Capture the cell that displays the provided text and extract its (x, y) central coordinate. 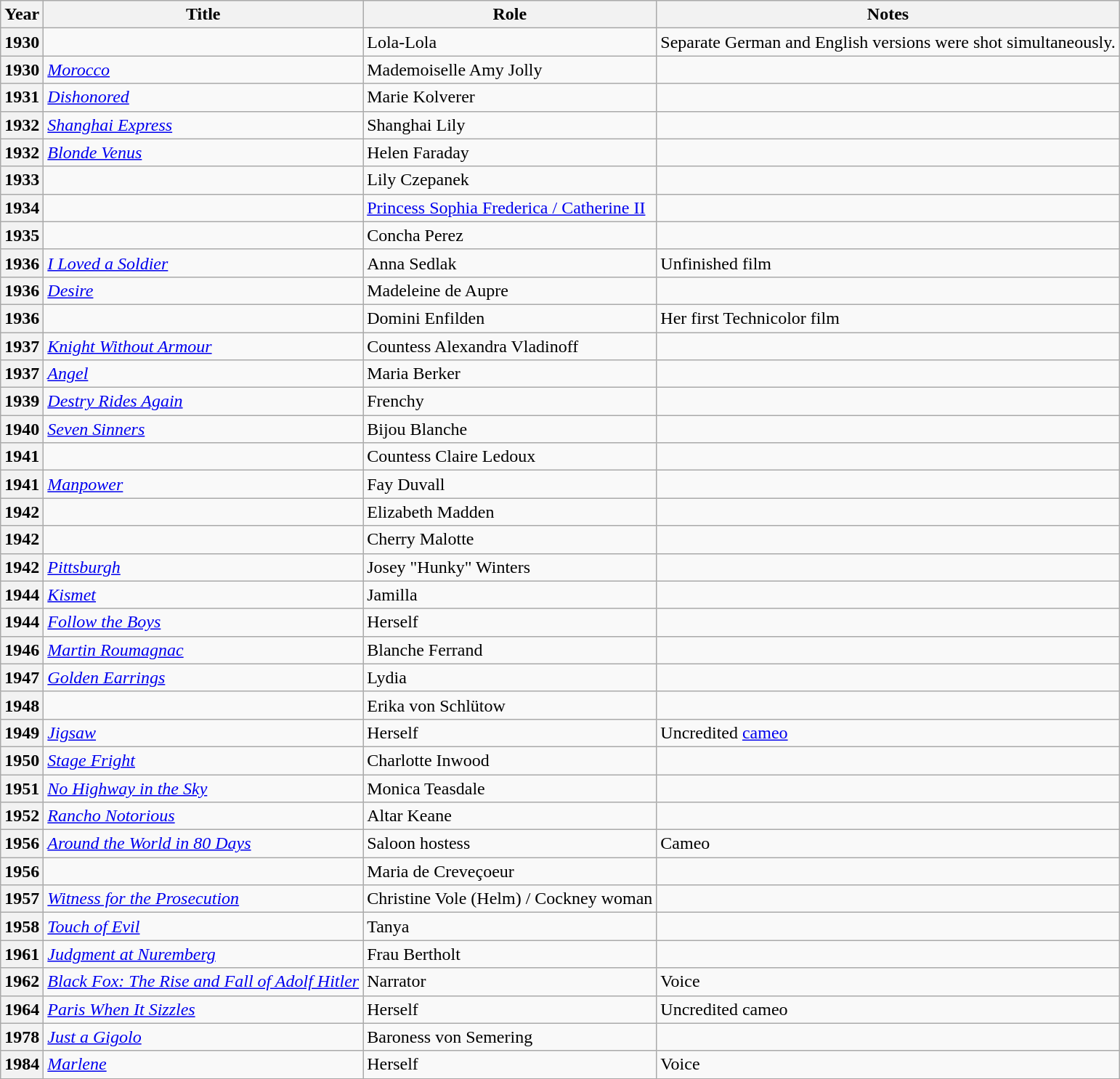
1940 (22, 429)
Black Fox: The Rise and Fall of Adolf Hitler (203, 982)
1935 (22, 235)
1978 (22, 1037)
Narrator (510, 982)
Cherry Malotte (510, 539)
Just a Gigolo (203, 1037)
Helen Faraday (510, 152)
Kismet (203, 595)
Maria de Creveçoeur (510, 871)
Follow the Boys (203, 622)
1962 (22, 982)
Cameo (888, 844)
Frau Bertholt (510, 954)
Martin Roumagnac (203, 650)
1984 (22, 1064)
1946 (22, 650)
Madeleine de Aupre (510, 290)
Angel (203, 374)
Charlotte Inwood (510, 760)
Marie Kolverer (510, 97)
Witness for the Prosecution (203, 899)
Bijou Blanche (510, 429)
Jigsaw (203, 733)
Baroness von Semering (510, 1037)
Seven Sinners (203, 429)
Manpower (203, 484)
Shanghai Lily (510, 125)
Role (510, 15)
Jamilla (510, 595)
No Highway in the Sky (203, 788)
Mademoiselle Amy Jolly (510, 70)
1939 (22, 402)
Lily Czepanek (510, 180)
Destry Rides Again (203, 402)
Morocco (203, 70)
Unfinished film (888, 263)
Her first Technicolor film (888, 318)
1934 (22, 208)
Around the World in 80 Days (203, 844)
Shanghai Express (203, 125)
1948 (22, 705)
1957 (22, 899)
Stage Fright (203, 760)
Year (22, 15)
Altar Keane (510, 816)
Title (203, 15)
Elizabeth Madden (510, 512)
Princess Sophia Frederica / Catherine II (510, 208)
Domini Enfilden (510, 318)
Anna Sedlak (510, 263)
Knight Without Armour (203, 346)
Josey "Hunky" Winters (510, 567)
Fay Duvall (510, 484)
Maria Berker (510, 374)
Countess Alexandra Vladinoff (510, 346)
Blanche Ferrand (510, 650)
Blonde Venus (203, 152)
Dishonored (203, 97)
1949 (22, 733)
Christine Vole (Helm) / Cockney woman (510, 899)
1952 (22, 816)
Monica Teasdale (510, 788)
Lydia (510, 677)
Golden Earrings (203, 677)
1951 (22, 788)
1950 (22, 760)
1931 (22, 97)
1964 (22, 1009)
Marlene (203, 1064)
Judgment at Nuremberg (203, 954)
Touch of Evil (203, 927)
1947 (22, 677)
Erika von Schlütow (510, 705)
Separate German and English versions were shot simultaneously. (888, 42)
1933 (22, 180)
1958 (22, 927)
Concha Perez (510, 235)
Notes (888, 15)
Saloon hostess (510, 844)
Countess Claire Ledoux (510, 457)
Desire (203, 290)
Tanya (510, 927)
Lola-Lola (510, 42)
Frenchy (510, 402)
Pittsburgh (203, 567)
1961 (22, 954)
Rancho Notorious (203, 816)
Paris When It Sizzles (203, 1009)
I Loved a Soldier (203, 263)
